Return [X, Y] of the center of cell containing provided text 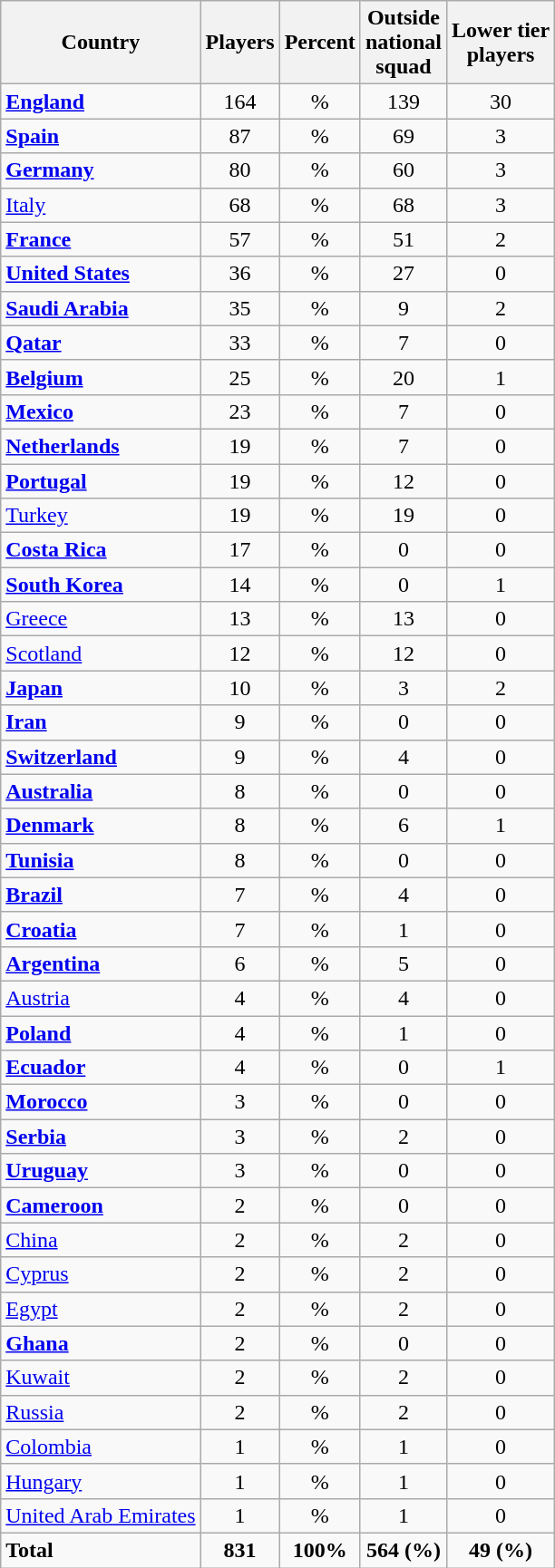
Denmark [101, 826]
Ghana [101, 1343]
87 [239, 136]
Germany [101, 170]
Brazil [101, 895]
Outsidenationalsquad [403, 43]
Saudi Arabia [101, 308]
Colombia [101, 1447]
5 [403, 963]
35 [239, 308]
South Korea [101, 585]
20 [403, 377]
Cameroon [101, 1205]
Egypt [101, 1309]
831 [239, 1550]
Argentina [101, 963]
69 [403, 136]
Country [101, 43]
Percent [319, 43]
23 [239, 411]
Kuwait [101, 1378]
Austria [101, 998]
Players [239, 43]
14 [239, 585]
Mexico [101, 411]
China [101, 1240]
Belgium [101, 377]
Italy [101, 205]
10 [239, 688]
36 [239, 274]
Tunisia [101, 860]
49 (%) [501, 1550]
30 [501, 102]
Ecuador [101, 1068]
Australia [101, 791]
Total [101, 1550]
Iran [101, 722]
United Arab Emirates [101, 1515]
Poland [101, 1032]
France [101, 239]
Croatia [101, 929]
Costa Rica [101, 550]
27 [403, 274]
Hungary [101, 1481]
Lower tier players [501, 43]
Switzerland [101, 757]
Netherlands [101, 446]
Greece [101, 619]
Japan [101, 688]
33 [239, 343]
17 [239, 550]
Uruguay [101, 1171]
Russia [101, 1412]
164 [239, 102]
Turkey [101, 516]
Spain [101, 136]
Serbia [101, 1137]
139 [403, 102]
564 (%) [403, 1550]
Morocco [101, 1102]
80 [239, 170]
Qatar [101, 343]
100% [319, 1550]
England [101, 102]
51 [403, 239]
Portugal [101, 481]
57 [239, 239]
Cyprus [101, 1274]
Scotland [101, 653]
United States [101, 274]
60 [403, 170]
25 [239, 377]
